Scan for the cell matching the given text and deliver its [x, y] coordinate at center. 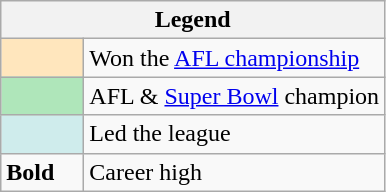
Won the AFL championship [234, 58]
Led the league [234, 134]
Bold [42, 172]
Career high [234, 172]
Legend [193, 20]
AFL & Super Bowl champion [234, 96]
